Detect which cell encompasses the target text, then output its (X, Y) center coordinate. 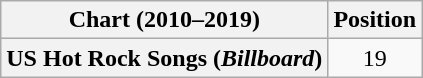
US Hot Rock Songs (Billboard) (164, 58)
Position (375, 20)
19 (375, 58)
Chart (2010–2019) (164, 20)
